Determine the (X, Y) coordinate at the center of the cell enclosing the given text.  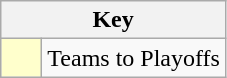
Teams to Playoffs (134, 58)
Key (114, 20)
